Pinpoint the cell where the given text exists, returning its (x, y) midpoint coordinate. 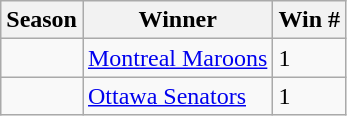
Ottawa Senators (177, 96)
Season (42, 20)
Win # (310, 20)
Winner (177, 20)
Montreal Maroons (177, 58)
